Identify which cell holds the provided text, then report its [x, y] central coordinate. 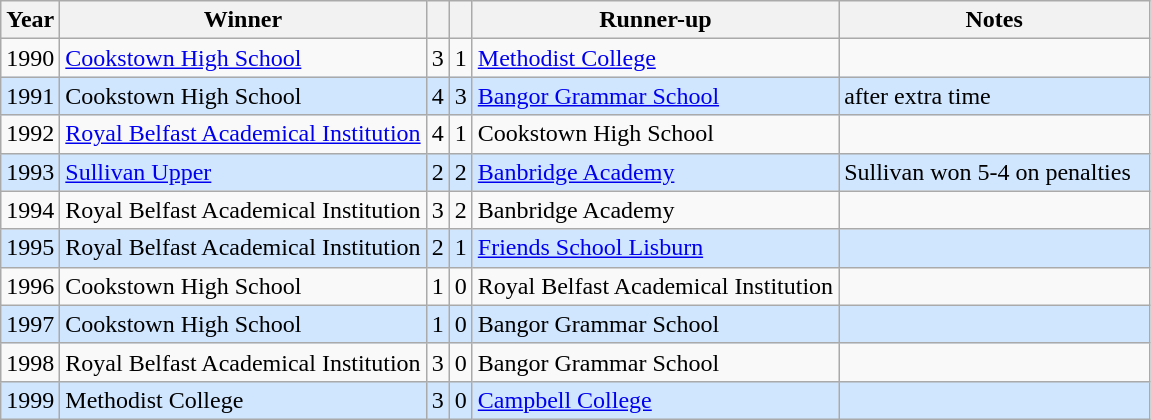
Sullivan Upper [243, 172]
1998 [30, 362]
1995 [30, 248]
Sullivan won 5-4 on penalties [994, 172]
1992 [30, 134]
1999 [30, 400]
Campbell College [655, 400]
1997 [30, 324]
Friends School Lisburn [655, 248]
1993 [30, 172]
1991 [30, 96]
Year [30, 20]
Winner [243, 20]
Notes [994, 20]
Runner-up [655, 20]
1994 [30, 210]
1990 [30, 58]
1996 [30, 286]
after extra time [994, 96]
